Extract the (x, y) coordinate from the center of the cell holding the provided text.  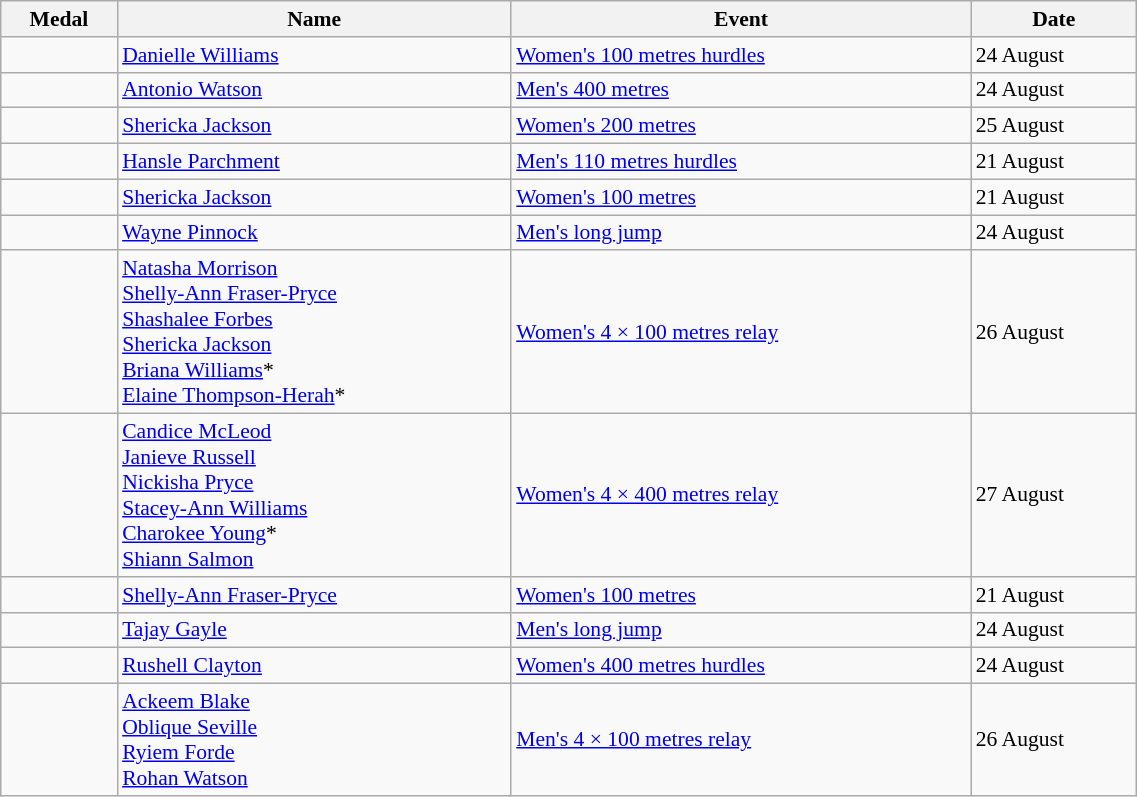
Wayne Pinnock (314, 233)
Tajay Gayle (314, 630)
Event (741, 19)
Shelly-Ann Fraser-Pryce (314, 595)
Women's 200 metres (741, 126)
Natasha MorrisonShelly-Ann Fraser-PryceShashalee ForbesShericka JacksonBriana Williams*Elaine Thompson-Herah* (314, 332)
Women's 100 metres hurdles (741, 55)
25 August (1054, 126)
Hansle Parchment (314, 162)
Women's 4 × 400 metres relay (741, 496)
Women's 400 metres hurdles (741, 666)
Antonio Watson (314, 90)
Name (314, 19)
Women's 4 × 100 metres relay (741, 332)
Ackeem Blake Oblique Seville Ryiem Forde Rohan Watson (314, 740)
Candice McLeodJanieve RussellNickisha PryceStacey-Ann WilliamsCharokee Young*Shiann Salmon (314, 496)
Men's 400 metres (741, 90)
Men's 4 × 100 metres relay (741, 740)
Men's 110 metres hurdles (741, 162)
Danielle Williams (314, 55)
Medal (59, 19)
Rushell Clayton (314, 666)
27 August (1054, 496)
Date (1054, 19)
